Provide the [x, y] coordinate of the cell's center where the given text is located.  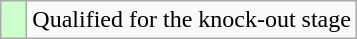
Qualified for the knock-out stage [192, 20]
